Output the (X, Y) coordinate of the center of the cell containing the given text.  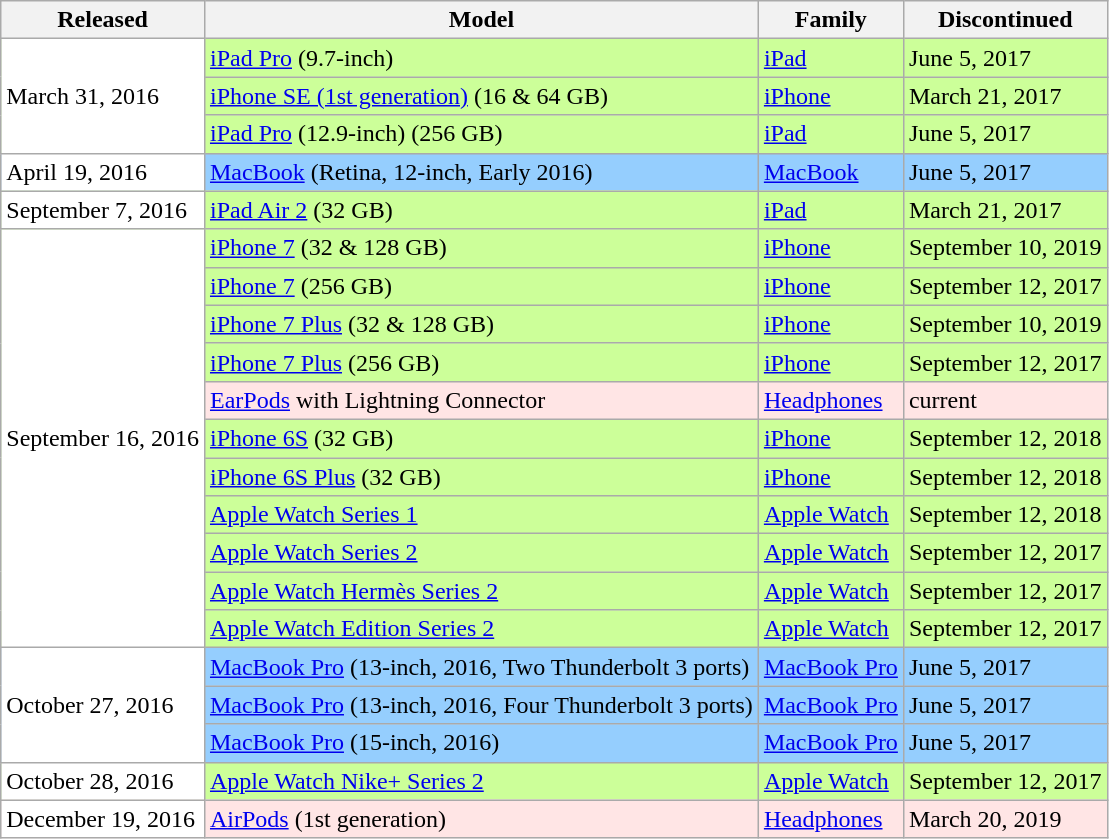
Apple Watch Series 1 (481, 515)
September 16, 2016 (103, 438)
iPad Pro (9.7-inch) (481, 58)
Family (830, 20)
October 28, 2016 (103, 781)
iPhone 6S Plus (32 GB) (481, 477)
iPad Pro (12.9-inch) (256 GB) (481, 134)
Apple Watch Edition Series 2 (481, 629)
Released (103, 20)
March 20, 2019 (1005, 819)
iPhone 7 Plus (32 & 128 GB) (481, 324)
April 19, 2016 (103, 172)
Apple Watch Hermès Series 2 (481, 591)
MacBook (830, 172)
iPhone SE (1st generation) (16 & 64 GB) (481, 96)
MacBook (Retina, 12-inch, Early 2016) (481, 172)
current (1005, 400)
MacBook Pro (13-inch, 2016, Four Thunderbolt 3 ports) (481, 705)
Discontinued (1005, 20)
iPhone 6S (32 GB) (481, 438)
Apple Watch Series 2 (481, 553)
Model (481, 20)
iPhone 7 (32 & 128 GB) (481, 248)
December 19, 2016 (103, 819)
October 27, 2016 (103, 705)
AirPods (1st generation) (481, 819)
September 7, 2016 (103, 210)
March 31, 2016 (103, 96)
Apple Watch Nike+ Series 2 (481, 781)
MacBook Pro (13-inch, 2016, Two Thunderbolt 3 ports) (481, 667)
iPad Air 2 (32 GB) (481, 210)
iPhone 7 Plus (256 GB) (481, 362)
EarPods with Lightning Connector (481, 400)
MacBook Pro (15-inch, 2016) (481, 743)
iPhone 7 (256 GB) (481, 286)
